Provide the (X, Y) coordinate of the cell's center where the given text is located.  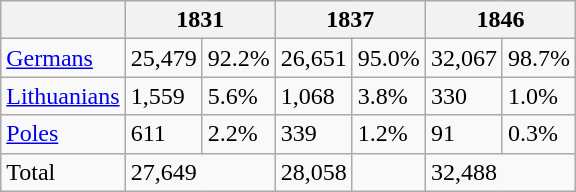
3.8% (388, 96)
32,067 (464, 58)
26,651 (314, 58)
339 (314, 134)
0.3% (538, 134)
Germans (63, 58)
Lithuanians (63, 96)
330 (464, 96)
95.0% (388, 58)
28,058 (314, 172)
98.7% (538, 58)
1831 (200, 20)
1.2% (388, 134)
1,068 (314, 96)
1.0% (538, 96)
5.6% (238, 96)
1837 (350, 20)
32,488 (500, 172)
25,479 (164, 58)
Total (63, 172)
27,649 (200, 172)
Poles (63, 134)
92.2% (238, 58)
2.2% (238, 134)
1846 (500, 20)
611 (164, 134)
1,559 (164, 96)
91 (464, 134)
